Find where the given text appears and provide that cell's center as [x, y] coordinate. 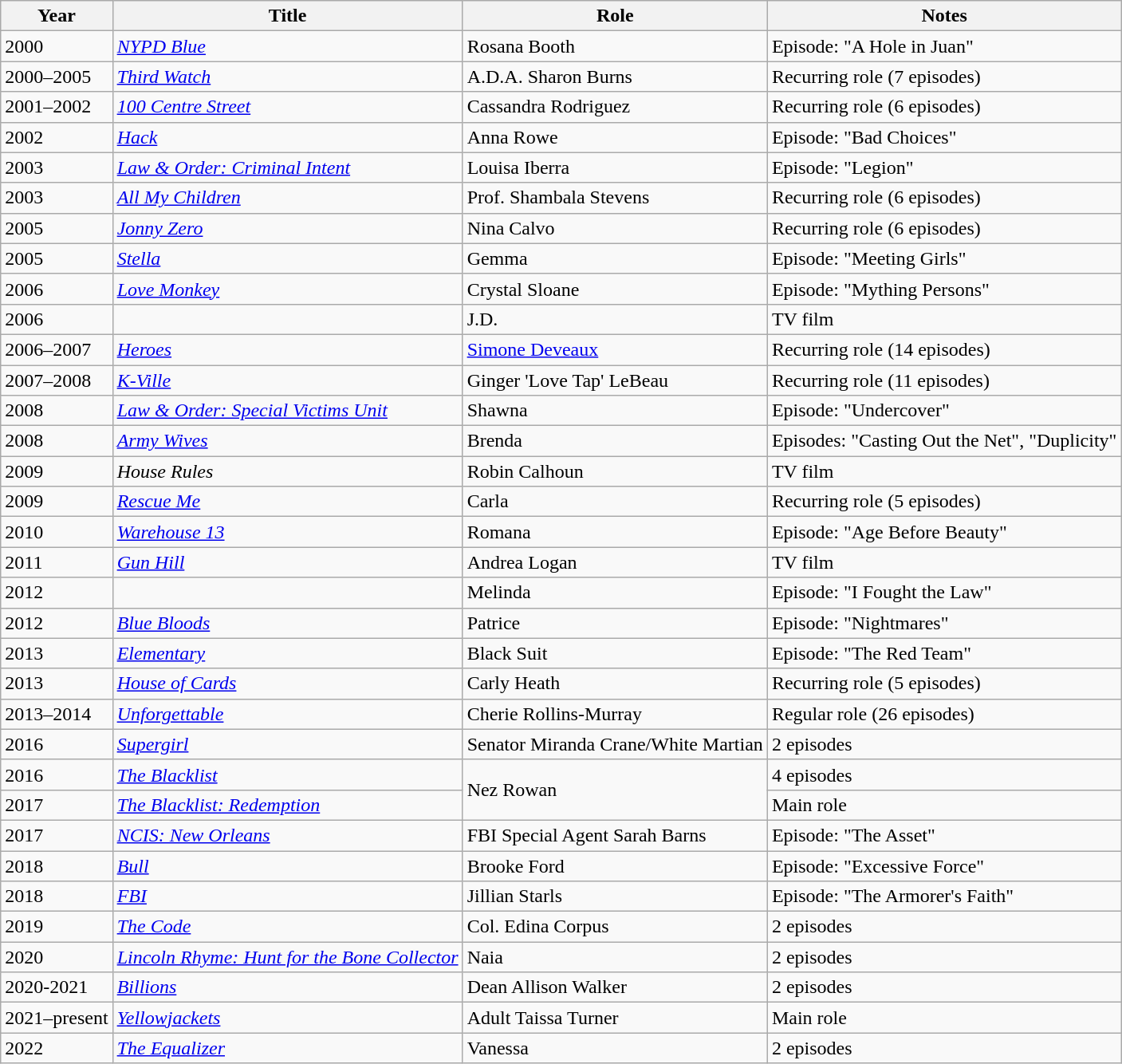
Heroes [287, 349]
Naia [615, 957]
2002 [57, 137]
Carly Heath [615, 684]
Episode: "I Fought the Law" [944, 593]
2000–2005 [57, 77]
Army Wives [287, 441]
2020-2021 [57, 987]
Episodes: "Casting Out the Net", "Duplicity" [944, 441]
Episode: "Excessive Force" [944, 865]
Episode: "The Asset" [944, 835]
House of Cards [287, 684]
Episode: "Legion" [944, 167]
Adult Taissa Turner [615, 1018]
2006–2007 [57, 349]
Blue Bloods [287, 623]
Col. Edina Corpus [615, 927]
Cherie Rollins-Murray [615, 714]
Episode: "The Armorer's Faith" [944, 897]
Romana [615, 532]
Episode: "A Hole in Juan" [944, 46]
Warehouse 13 [287, 532]
The Code [287, 927]
Episode: "Age Before Beauty" [944, 532]
Law & Order: Special Victims Unit [287, 411]
2021–present [57, 1018]
Cassandra Rodriguez [615, 107]
Nez Rowan [615, 790]
Notes [944, 16]
Shawna [615, 411]
100 Centre Street [287, 107]
Episode: "Mything Persons" [944, 289]
Recurring role (11 episodes) [944, 380]
Rescue Me [287, 502]
House Rules [287, 471]
A.D.A. Sharon Burns [615, 77]
Love Monkey [287, 289]
Gun Hill [287, 562]
Dean Allison Walker [615, 987]
Patrice [615, 623]
The Blacklist [287, 774]
Nina Calvo [615, 228]
Regular role (26 episodes) [944, 714]
Title [287, 16]
Bull [287, 865]
Episode: "Bad Choices" [944, 137]
Law & Order: Criminal Intent [287, 167]
Episode: "Meeting Girls" [944, 258]
Unforgettable [287, 714]
All My Children [287, 198]
Year [57, 16]
Recurring role (14 episodes) [944, 349]
Role [615, 16]
2000 [57, 46]
2010 [57, 532]
Jillian Starls [615, 897]
Episode: "Nightmares" [944, 623]
Episode: "Undercover" [944, 411]
Robin Calhoun [615, 471]
Simone Deveaux [615, 349]
FBI [287, 897]
Stella [287, 258]
Third Watch [287, 77]
Senator Miranda Crane/White Martian [615, 744]
2013–2014 [57, 714]
Lincoln Rhyme: Hunt for the Bone Collector [287, 957]
Hack [287, 137]
Vanessa [615, 1048]
Carla [615, 502]
4 episodes [944, 774]
Brooke Ford [615, 865]
2019 [57, 927]
The Equalizer [287, 1048]
Elementary [287, 653]
Yellowjackets [287, 1018]
K-Ville [287, 380]
Jonny Zero [287, 228]
J.D. [615, 319]
Billions [287, 987]
Supergirl [287, 744]
NCIS: New Orleans [287, 835]
Rosana Booth [615, 46]
NYPD Blue [287, 46]
Ginger 'Love Tap' LeBeau [615, 380]
2011 [57, 562]
2022 [57, 1048]
2007–2008 [57, 380]
Black Suit [615, 653]
Crystal Sloane [615, 289]
Melinda [615, 593]
FBI Special Agent Sarah Barns [615, 835]
Gemma [615, 258]
Prof. Shambala Stevens [615, 198]
Anna Rowe [615, 137]
2001–2002 [57, 107]
Andrea Logan [615, 562]
Louisa Iberra [615, 167]
The Blacklist: Redemption [287, 805]
Recurring role (7 episodes) [944, 77]
2020 [57, 957]
Brenda [615, 441]
Episode: "The Red Team" [944, 653]
